Extract the (X, Y) coordinate from the center of the cell holding the provided text.  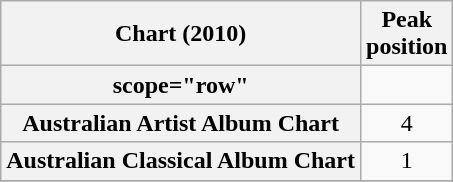
Peakposition (407, 34)
Chart (2010) (181, 34)
scope="row" (181, 85)
4 (407, 123)
Australian Artist Album Chart (181, 123)
Australian Classical Album Chart (181, 161)
1 (407, 161)
